Provide the [x, y] coordinate of the cell's center where the given text is located.  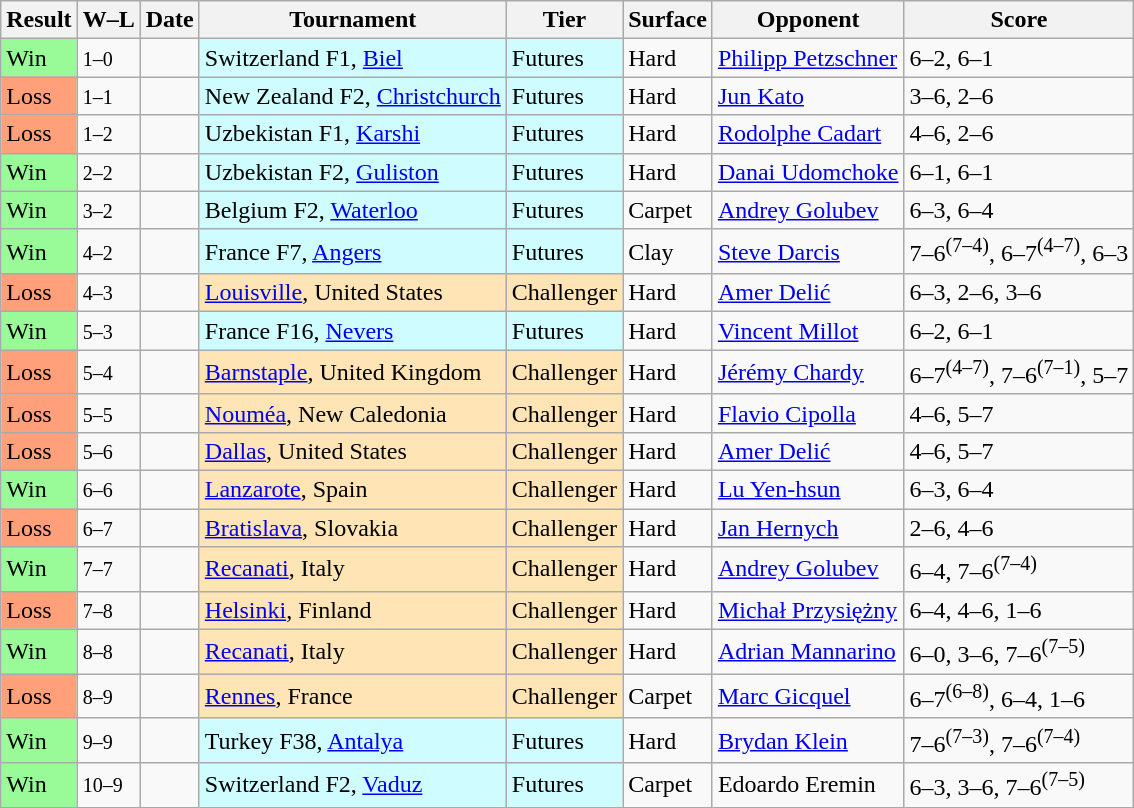
7–7 [108, 570]
6–4, 4–6, 1–6 [1019, 610]
Tournament [352, 20]
7–6(7–4), 6–7(4–7), 6–3 [1019, 252]
Lanzarote, Spain [352, 489]
Adrian Mannarino [808, 652]
France F16, Nevers [352, 331]
6–3, 2–6, 3–6 [1019, 293]
Nouméa, New Caledonia [352, 413]
Barnstaple, United Kingdom [352, 372]
Opponent [808, 20]
5–4 [108, 372]
6–7 [108, 528]
2–6, 4–6 [1019, 528]
1–0 [108, 58]
Steve Darcis [808, 252]
Louisville, United States [352, 293]
New Zealand F2, Christchurch [352, 96]
7–6(7–3), 7–6(7–4) [1019, 740]
3–6, 2–6 [1019, 96]
6–6 [108, 489]
6–0, 3–6, 7–6(7–5) [1019, 652]
Uzbekistan F2, Guliston [352, 172]
Lu Yen-hsun [808, 489]
Jan Hernych [808, 528]
Rodolphe Cadart [808, 134]
Result [39, 20]
5–3 [108, 331]
Bratislava, Slovakia [352, 528]
4–6, 2–6 [1019, 134]
6–7(6–8), 6–4, 1–6 [1019, 696]
1–1 [108, 96]
6–7(4–7), 7–6(7–1), 5–7 [1019, 372]
6–4, 7–6(7–4) [1019, 570]
6–1, 6–1 [1019, 172]
10–9 [108, 786]
Date [170, 20]
5–6 [108, 451]
W–L [108, 20]
Danai Udomchoke [808, 172]
Jun Kato [808, 96]
Belgium F2, Waterloo [352, 210]
Clay [668, 252]
8–8 [108, 652]
Edoardo Eremin [808, 786]
Switzerland F1, Biel [352, 58]
7–8 [108, 610]
Surface [668, 20]
Turkey F38, Antalya [352, 740]
France F7, Angers [352, 252]
Helsinki, Finland [352, 610]
5–5 [108, 413]
Vincent Millot [808, 331]
9–9 [108, 740]
Marc Gicquel [808, 696]
Tier [564, 20]
Rennes, France [352, 696]
4–2 [108, 252]
Jérémy Chardy [808, 372]
Score [1019, 20]
3–2 [108, 210]
4–3 [108, 293]
8–9 [108, 696]
Flavio Cipolla [808, 413]
Uzbekistan F1, Karshi [352, 134]
Switzerland F2, Vaduz [352, 786]
Dallas, United States [352, 451]
2–2 [108, 172]
6–3, 3–6, 7–6(7–5) [1019, 786]
Philipp Petzschner [808, 58]
Michał Przysiężny [808, 610]
1–2 [108, 134]
Brydan Klein [808, 740]
